Pinpoint the cell where the given text exists, returning its [x, y] midpoint coordinate. 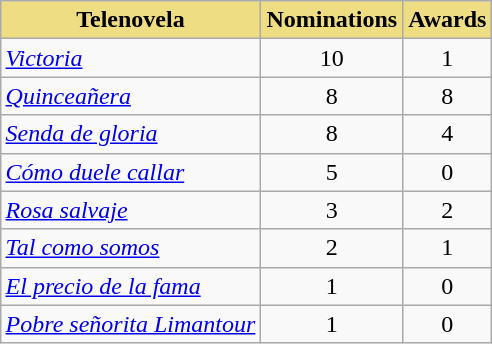
Rosa salvaje [130, 210]
Awards [448, 20]
Tal como somos [130, 248]
10 [332, 58]
Quinceañera [130, 96]
4 [448, 134]
Senda de gloria [130, 134]
Telenovela [130, 20]
5 [332, 172]
Cómo duele callar [130, 172]
Nominations [332, 20]
El precio de la fama [130, 286]
Pobre señorita Limantour [130, 324]
3 [332, 210]
Victoria [130, 58]
